Search for the cell housing the specified text and yield its [x, y] center coordinate. 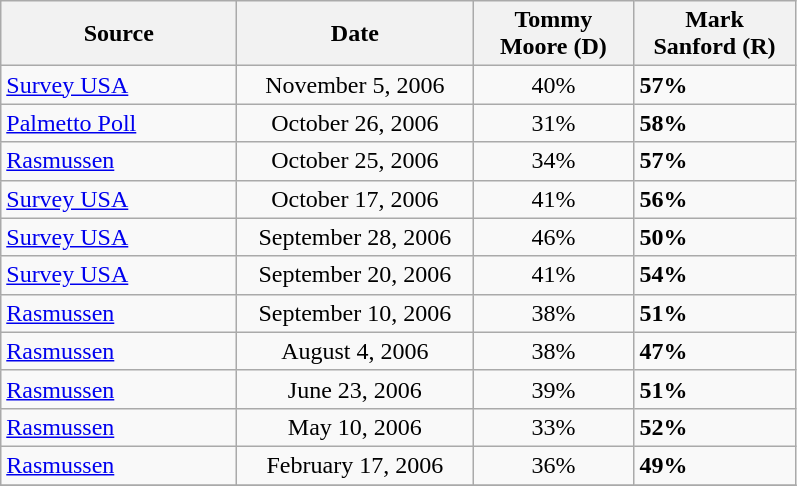
Palmetto Poll [119, 123]
October 25, 2006 [355, 161]
34% [554, 161]
46% [554, 237]
40% [554, 85]
November 5, 2006 [355, 85]
September 20, 2006 [355, 275]
September 28, 2006 [355, 237]
56% [714, 199]
August 4, 2006 [355, 351]
October 26, 2006 [355, 123]
February 17, 2006 [355, 465]
54% [714, 275]
52% [714, 427]
47% [714, 351]
Date [355, 34]
October 17, 2006 [355, 199]
36% [554, 465]
49% [714, 465]
Source [119, 34]
39% [554, 389]
May 10, 2006 [355, 427]
June 23, 2006 [355, 389]
58% [714, 123]
31% [554, 123]
MarkSanford (R) [714, 34]
TommyMoore (D) [554, 34]
33% [554, 427]
50% [714, 237]
September 10, 2006 [355, 313]
